Provide the [x, y] coordinate of the cell's center where the given text is located.  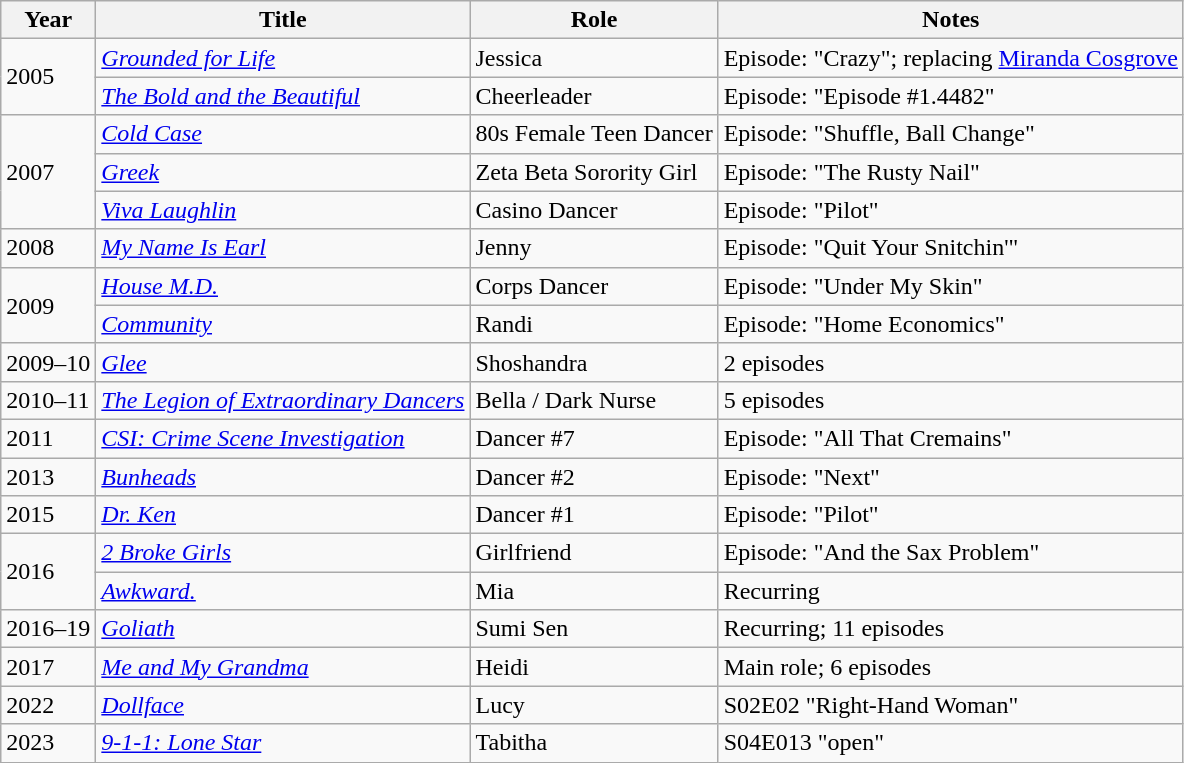
Title [283, 20]
2017 [48, 667]
Recurring [950, 591]
2008 [48, 248]
2015 [48, 515]
Role [594, 20]
Girlfriend [594, 553]
Episode: "And the Sax Problem" [950, 553]
2016 [48, 572]
Episode: "Crazy"; replacing Miranda Cosgrove [950, 58]
The Bold and the Beautiful [283, 96]
Recurring; 11 episodes [950, 629]
5 episodes [950, 400]
2022 [48, 705]
2010–11 [48, 400]
2009 [48, 305]
Awkward. [283, 591]
Jessica [594, 58]
2011 [48, 438]
Mia [594, 591]
Corps Dancer [594, 286]
Lucy [594, 705]
Viva Laughlin [283, 210]
2023 [48, 743]
Sumi Sen [594, 629]
Goliath [283, 629]
Episode: "The Rusty Nail" [950, 172]
Main role; 6 episodes [950, 667]
Episode: "Episode #1.4482" [950, 96]
Me and My Grandma [283, 667]
Cheerleader [594, 96]
Year [48, 20]
Dancer #1 [594, 515]
Greek [283, 172]
Shoshandra [594, 362]
Episode: "All That Cremains" [950, 438]
House M.D. [283, 286]
9-1-1: Lone Star [283, 743]
Casino Dancer [594, 210]
Dollface [283, 705]
Episode: "Shuffle, Ball Change" [950, 134]
2 episodes [950, 362]
Episode: "Under My Skin" [950, 286]
Dr. Ken [283, 515]
Tabitha [594, 743]
Dancer #7 [594, 438]
CSI: Crime Scene Investigation [283, 438]
Randi [594, 324]
Episode: "Quit Your Snitchin'" [950, 248]
Zeta Beta Sorority Girl [594, 172]
2016–19 [48, 629]
S02E02 "Right-Hand Woman" [950, 705]
Heidi [594, 667]
Episode: "Next" [950, 477]
2009–10 [48, 362]
My Name Is Earl [283, 248]
Cold Case [283, 134]
Grounded for Life [283, 58]
2013 [48, 477]
2005 [48, 77]
2 Broke Girls [283, 553]
Community [283, 324]
The Legion of Extraordinary Dancers [283, 400]
Notes [950, 20]
Bella / Dark Nurse [594, 400]
Glee [283, 362]
Bunheads [283, 477]
Episode: "Home Economics" [950, 324]
80s Female Teen Dancer [594, 134]
2007 [48, 172]
S04E013 "open" [950, 743]
Dancer #2 [594, 477]
Jenny [594, 248]
